Locate the cell with the specified text and output its (x, y) center coordinate. 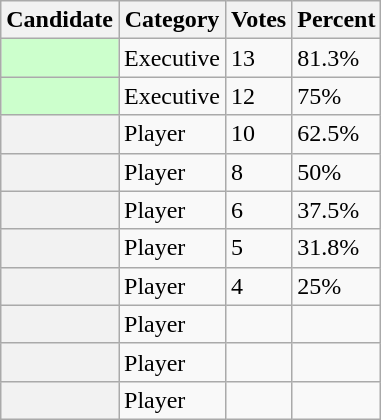
81.3% (336, 58)
12 (259, 96)
Candidate (60, 20)
75% (336, 96)
10 (259, 134)
13 (259, 58)
8 (259, 172)
5 (259, 248)
62.5% (336, 134)
Category (172, 20)
25% (336, 286)
Percent (336, 20)
31.8% (336, 248)
50% (336, 172)
4 (259, 286)
Votes (259, 20)
6 (259, 210)
37.5% (336, 210)
